Detect which cell encompasses the target text, then output its [X, Y] center coordinate. 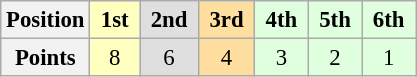
1st [115, 20]
2nd [170, 20]
6th [389, 20]
5th [335, 20]
Points [46, 58]
4 [226, 58]
4th [282, 20]
2 [335, 58]
8 [115, 58]
6 [170, 58]
1 [389, 58]
Position [46, 20]
3 [282, 58]
3rd [226, 20]
